Locate the cell with the specified text and output its [x, y] center coordinate. 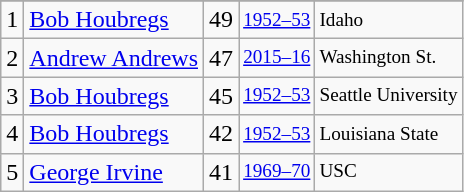
Seattle University [388, 96]
Idaho [388, 20]
1 [12, 20]
Washington St. [388, 58]
42 [222, 134]
3 [12, 96]
1969–70 [277, 172]
Andrew Andrews [114, 58]
45 [222, 96]
47 [222, 58]
49 [222, 20]
5 [12, 172]
2015–16 [277, 58]
USC [388, 172]
2 [12, 58]
George Irvine [114, 172]
Louisiana State [388, 134]
4 [12, 134]
41 [222, 172]
